Search for the cell housing the specified text and yield its (X, Y) center coordinate. 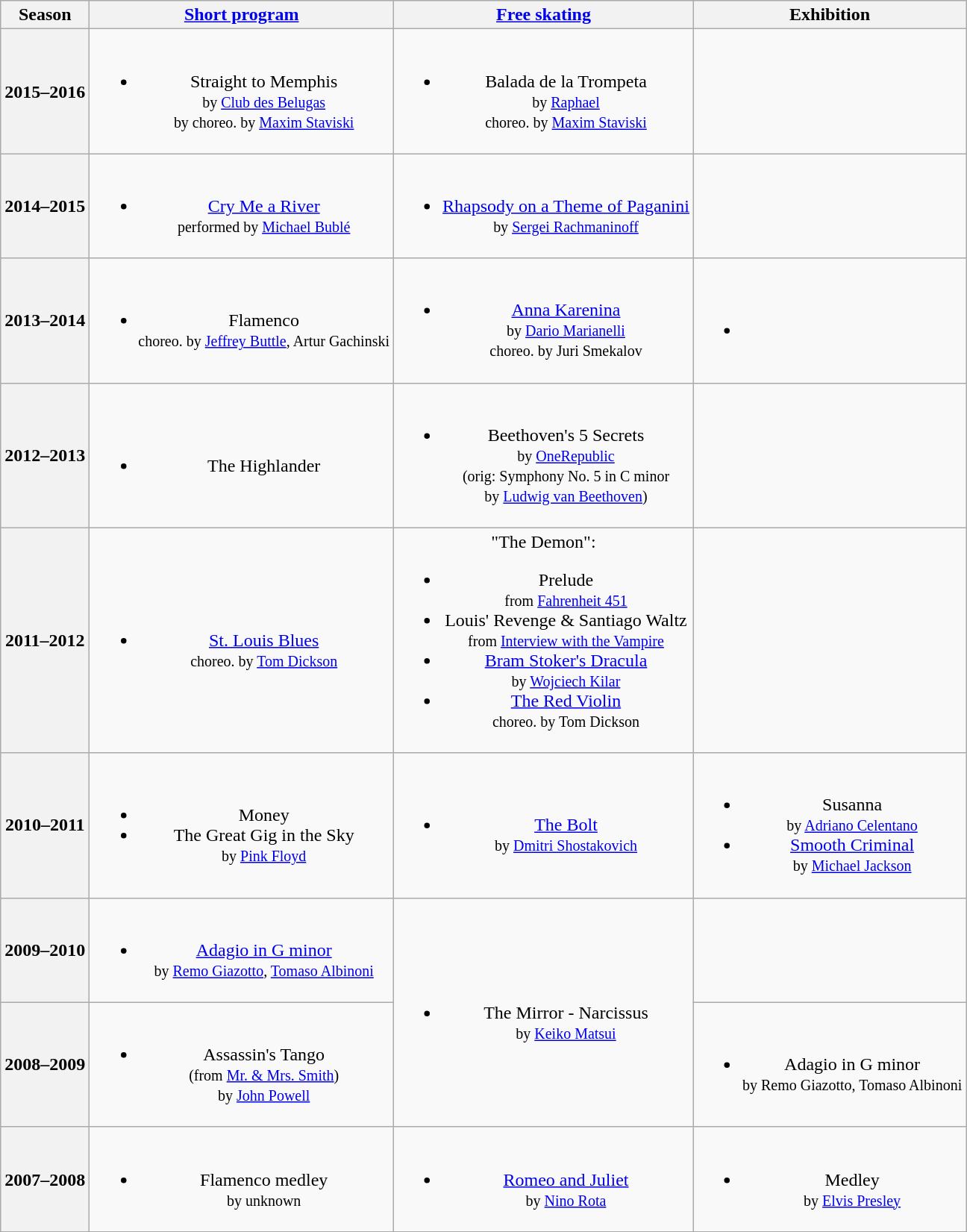
2011–2012 (45, 640)
Free skating (544, 15)
2010–2011 (45, 825)
Susanna by Adriano CelentanoSmooth Criminal by Michael Jackson (830, 825)
St. Louis Blues choreo. by Tom Dickson (242, 640)
2012–2013 (45, 455)
Straight to Memphis by Club des Belugas by choreo. by Maxim Staviski (242, 91)
Rhapsody on a Theme of Paganini by Sergei Rachmaninoff (544, 206)
2007–2008 (45, 1179)
Romeo and Juliet by Nino Rota (544, 1179)
Flamenco choreo. by Jeffrey Buttle, Artur Gachinski (242, 321)
The Mirror - Narcissus by Keiko Matsui (544, 1012)
2015–2016 (45, 91)
2014–2015 (45, 206)
2013–2014 (45, 321)
MoneyThe Great Gig in the Sky by Pink Floyd (242, 825)
Medley by Elvis Presley (830, 1179)
2009–2010 (45, 950)
Balada de la Trompeta by Raphael choreo. by Maxim Staviski (544, 91)
Cry Me a River performed by Michael Bublé (242, 206)
2008–2009 (45, 1064)
Exhibition (830, 15)
The Bolt by Dmitri Shostakovich (544, 825)
The Highlander (242, 455)
Beethoven's 5 Secrets by OneRepublic (orig: Symphony No. 5 in C minor by Ludwig van Beethoven) (544, 455)
Season (45, 15)
Flamenco medley by unknown (242, 1179)
Short program (242, 15)
Assassin's Tango (from Mr. & Mrs. Smith) by John Powell (242, 1064)
Anna Karenina by Dario Marianelli choreo. by Juri Smekalov (544, 321)
